Scan for the cell matching the given text and deliver its [x, y] coordinate at center. 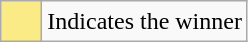
Indicates the winner [145, 22]
